Pinpoint the cell where the given text exists, returning its (x, y) midpoint coordinate. 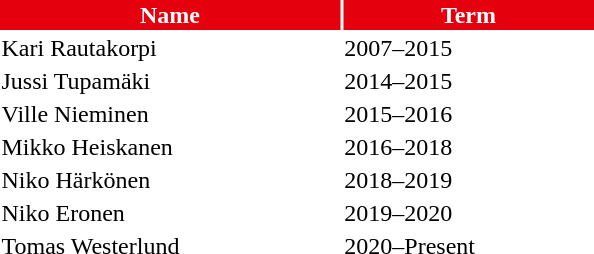
Ville Nieminen (170, 114)
2018–2019 (468, 180)
2015–2016 (468, 114)
2016–2018 (468, 147)
Kari Rautakorpi (170, 48)
2007–2015 (468, 48)
Term (468, 15)
Mikko Heiskanen (170, 147)
Jussi Tupamäki (170, 81)
Niko Eronen (170, 213)
Name (170, 15)
2019–2020 (468, 213)
2014–2015 (468, 81)
Niko Härkönen (170, 180)
